Return the (X, Y) coordinate for the center point of the cell that contains the specified text.  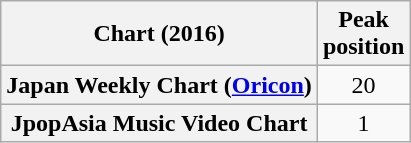
JpopAsia Music Video Chart (160, 123)
20 (363, 85)
1 (363, 123)
Japan Weekly Chart (Oricon) (160, 85)
Peakposition (363, 34)
Chart (2016) (160, 34)
